For the text-containing cell, return its midpoint in [X, Y] coordinate format. 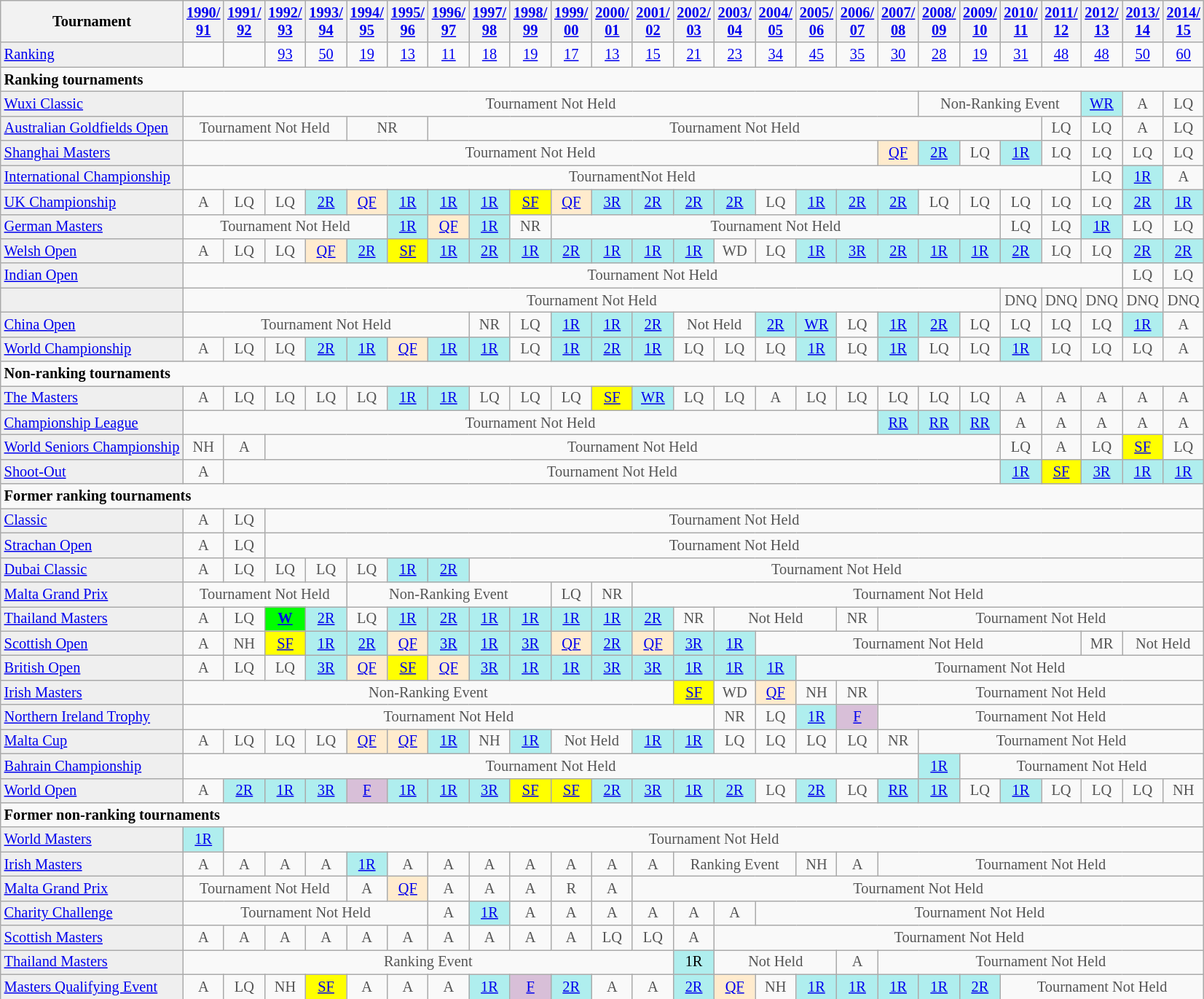
23 [735, 55]
2000/01 [612, 21]
Tournament [92, 21]
1993/94 [326, 21]
2005/06 [817, 21]
1992/93 [285, 21]
Ranking [92, 55]
Shoot-Out [92, 471]
28 [939, 55]
UK Championship [92, 202]
Shanghai Masters [92, 153]
Classic [92, 520]
35 [857, 55]
World Open [92, 791]
1998/99 [530, 21]
1999/00 [571, 21]
TournamentNot Held [632, 177]
World Championship [92, 349]
2003/04 [735, 21]
1990/91 [203, 21]
2013/14 [1143, 21]
2002/03 [694, 21]
18 [489, 55]
International Championship [92, 177]
China Open [92, 324]
Ranking tournaments [602, 79]
German Masters [92, 227]
MR [1101, 643]
2006/07 [857, 21]
World Seniors Championship [92, 447]
Australian Goldfields Open [92, 128]
15 [653, 55]
2009/10 [980, 21]
Masters Qualifying Event [92, 987]
Scottish Open [92, 643]
2004/05 [776, 21]
2008/09 [939, 21]
2007/08 [898, 21]
World Masters [92, 839]
2010/11 [1020, 21]
60 [1184, 55]
R [571, 888]
The Masters [92, 398]
Northern Ireland Trophy [92, 717]
93 [285, 55]
Strachan Open [92, 545]
W [285, 619]
Charity Challenge [92, 913]
Dubai Classic [92, 570]
1995/96 [408, 21]
2011/12 [1062, 21]
Welsh Open [92, 251]
Scottish Masters [92, 938]
Malta Cup [92, 741]
34 [776, 55]
Championship League [92, 423]
31 [1020, 55]
2001/02 [653, 21]
British Open [92, 667]
45 [817, 55]
30 [898, 55]
Indian Open [92, 275]
1991/92 [244, 21]
11 [449, 55]
17 [571, 55]
1996/97 [449, 21]
1994/95 [367, 21]
1997/98 [489, 21]
Non-ranking tournaments [602, 374]
2012/13 [1101, 21]
Bahrain Championship [92, 766]
Former ranking tournaments [602, 496]
Wuxi Classic [92, 103]
Former non-ranking tournaments [602, 815]
21 [694, 55]
2014/15 [1184, 21]
